Output the [X, Y] coordinate of the center of the cell containing the given text.  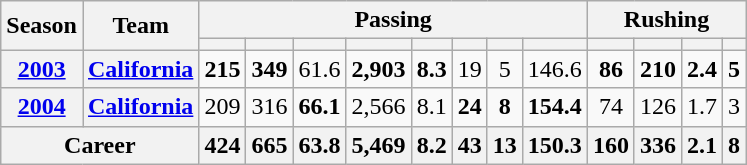
43 [470, 145]
2003 [42, 69]
13 [504, 145]
2.4 [702, 69]
154.4 [554, 107]
5,469 [378, 145]
Season [42, 26]
146.6 [554, 69]
2,566 [378, 107]
215 [222, 69]
2004 [42, 107]
63.8 [320, 145]
61.6 [320, 69]
316 [270, 107]
8.3 [432, 69]
336 [658, 145]
3 [734, 107]
209 [222, 107]
2,903 [378, 69]
86 [610, 69]
Career [100, 145]
Team [140, 26]
665 [270, 145]
349 [270, 69]
24 [470, 107]
2.1 [702, 145]
Rushing [666, 20]
19 [470, 69]
8.2 [432, 145]
424 [222, 145]
160 [610, 145]
150.3 [554, 145]
8.1 [432, 107]
1.7 [702, 107]
74 [610, 107]
126 [658, 107]
Passing [393, 20]
210 [658, 69]
66.1 [320, 107]
